From the cell containing the given text, extract its center point as [X, Y] coordinate. 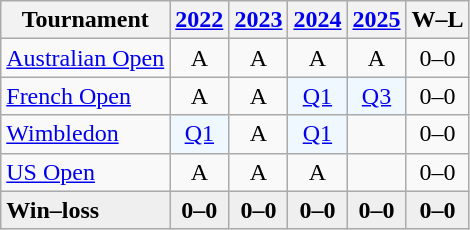
2024 [318, 20]
2023 [258, 20]
US Open [86, 172]
2025 [376, 20]
Q3 [376, 96]
French Open [86, 96]
Win–loss [86, 210]
Wimbledon [86, 134]
2022 [200, 20]
W–L [438, 20]
Tournament [86, 20]
Australian Open [86, 58]
